Detect which cell encompasses the target text, then output its (x, y) center coordinate. 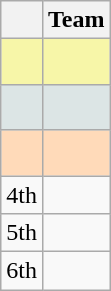
Team (76, 20)
4th (22, 195)
5th (22, 233)
6th (22, 271)
